Search for the cell housing the specified text and yield its (x, y) center coordinate. 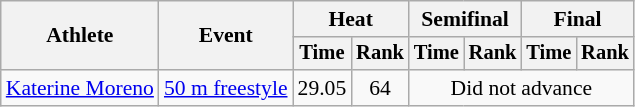
Katerine Moreno (80, 88)
50 m freestyle (226, 88)
Athlete (80, 36)
64 (380, 88)
Did not advance (522, 88)
29.05 (322, 88)
Heat (351, 19)
Event (226, 36)
Semifinal (465, 19)
Final (577, 19)
